Search for the cell housing the specified text and yield its (x, y) center coordinate. 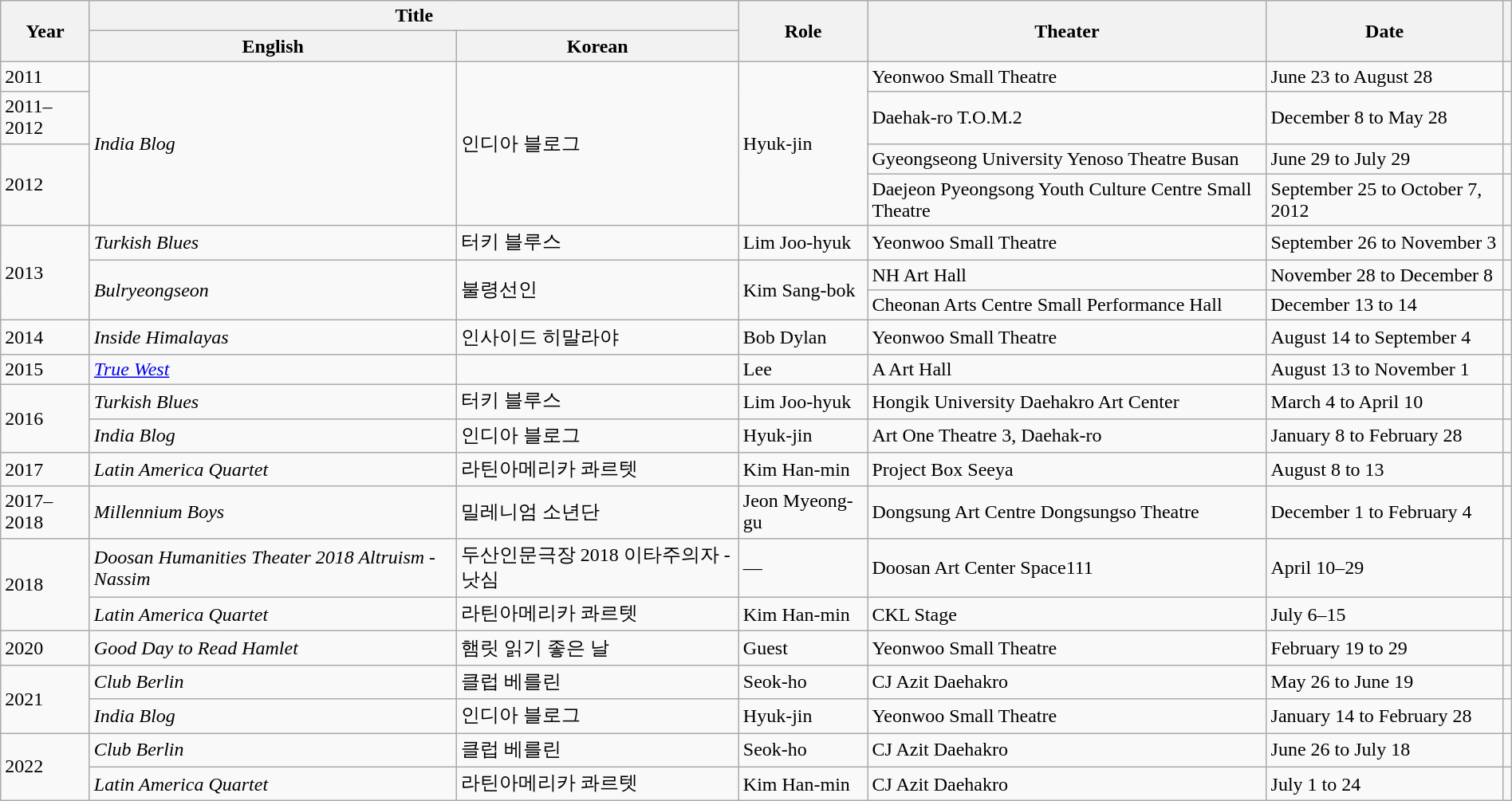
January 8 to February 28 (1384, 435)
February 19 to 29 (1384, 649)
May 26 to June 19 (1384, 682)
True West (273, 369)
Dongsung Art Centre Dongsungso Theatre (1067, 512)
Daehak-ro T.O.M.2 (1067, 118)
밀레니엄 소년단 (597, 512)
Title (414, 16)
June 23 to August 28 (1384, 77)
December 1 to February 4 (1384, 512)
November 28 to December 8 (1384, 275)
Kim Sang-bok (803, 290)
CKL Stage (1067, 614)
2011 (45, 77)
2011–2012 (45, 118)
Hongik University Daehakro Art Center (1067, 402)
2014 (45, 338)
2021 (45, 698)
Role (803, 31)
July 1 to 24 (1384, 784)
Theater (1067, 31)
Good Day to Read Hamlet (273, 649)
— (803, 567)
December 13 to 14 (1384, 305)
Inside Himalayas (273, 338)
NH Art Hall (1067, 275)
June 29 to July 29 (1384, 159)
Doosan Humanities Theater 2018 Altruism - Nassim (273, 567)
September 25 to October 7, 2012 (1384, 199)
August 8 to 13 (1384, 470)
July 6–15 (1384, 614)
September 26 to November 3 (1384, 242)
인사이드 히말라야 (597, 338)
Millennium Boys (273, 512)
Lee (803, 369)
August 13 to November 1 (1384, 369)
Bulryeongseon (273, 290)
2020 (45, 649)
Gyeongseong University Yenoso Theatre Busan (1067, 159)
Art One Theatre 3, Daehak-ro (1067, 435)
Bob Dylan (803, 338)
2017–2018 (45, 512)
Guest (803, 649)
Year (45, 31)
2015 (45, 369)
April 10–29 (1384, 567)
August 14 to September 4 (1384, 338)
Korean (597, 46)
Cheonan Arts Centre Small Performance Hall (1067, 305)
A Art Hall (1067, 369)
June 26 to July 18 (1384, 751)
두산인문극장 2018 이타주의자 - 낫심 (597, 567)
Jeon Myeong-gu (803, 512)
January 14 to February 28 (1384, 716)
햄릿 읽기 좋은 날 (597, 649)
Date (1384, 31)
불령선인 (597, 290)
2022 (45, 767)
2017 (45, 470)
December 8 to May 28 (1384, 118)
2013 (45, 273)
Daejeon Pyeongsong Youth Culture Centre Small Theatre (1067, 199)
Doosan Art Center Space111 (1067, 567)
2018 (45, 585)
March 4 to April 10 (1384, 402)
Project Box Seeya (1067, 470)
2016 (45, 418)
English (273, 46)
2012 (45, 185)
